Return the (x, y) coordinate for the center point of the cell that contains the specified text.  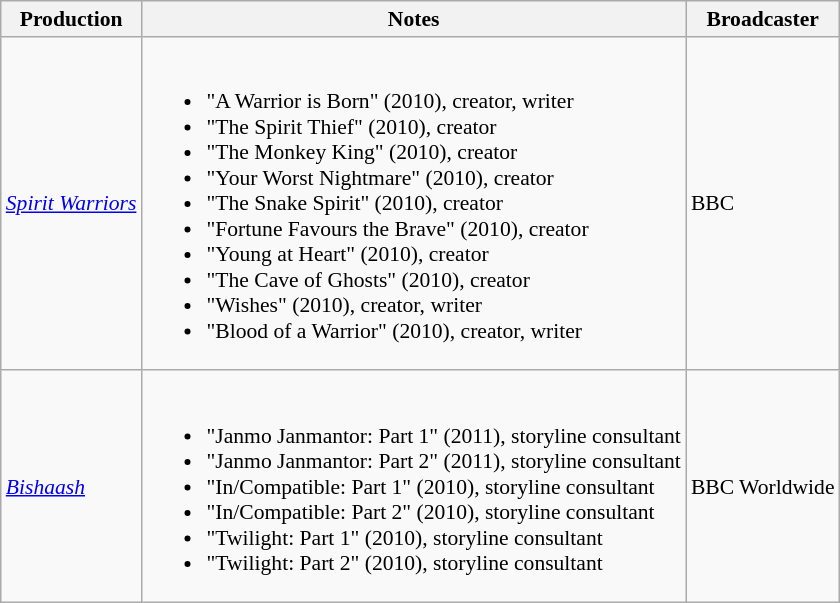
BBC (763, 204)
Broadcaster (763, 19)
Production (72, 19)
Bishaash (72, 487)
BBC Worldwide (763, 487)
Notes (413, 19)
Spirit Warriors (72, 204)
